Find where the given text appears and provide that cell's center as (x, y) coordinate. 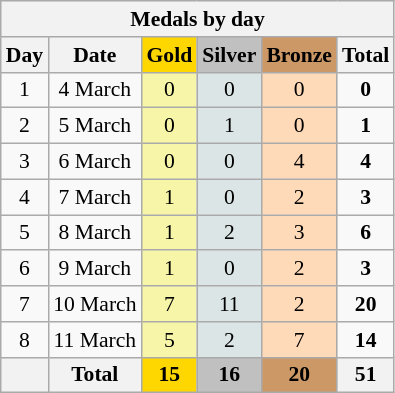
8 March (94, 233)
8 (24, 340)
4 March (94, 90)
6 March (94, 162)
11 (229, 304)
10 March (94, 304)
14 (366, 340)
15 (170, 375)
Day (24, 55)
Bronze (299, 55)
9 March (94, 269)
Date (94, 55)
Medals by day (198, 19)
16 (229, 375)
51 (366, 375)
11 March (94, 340)
Gold (170, 55)
5 March (94, 126)
7 March (94, 197)
Silver (229, 55)
